Identify which cell holds the provided text, then report its [X, Y] central coordinate. 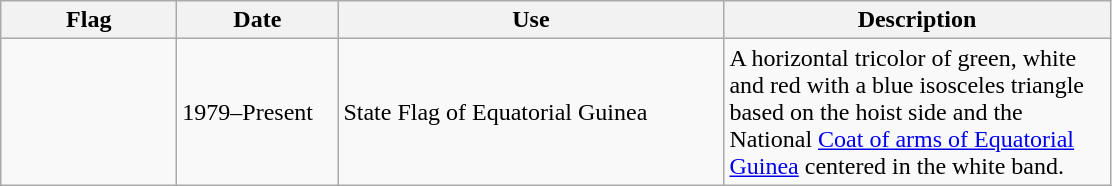
1979–Present [258, 112]
Description [917, 20]
Use [531, 20]
State Flag of Equatorial Guinea [531, 112]
Flag [89, 20]
Date [258, 20]
